Determine the (X, Y) coordinate at the center of the cell enclosing the given text.  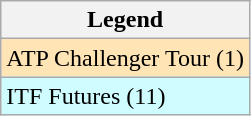
ITF Futures (11) (126, 96)
ATP Challenger Tour (1) (126, 58)
Legend (126, 20)
